For the text-containing cell, return its midpoint in (X, Y) coordinate format. 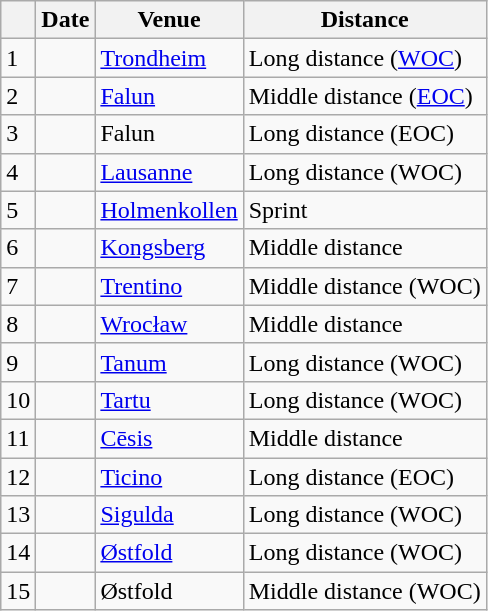
Kongsberg (169, 248)
Trondheim (169, 58)
Holmenkollen (169, 210)
9 (18, 362)
Middle distance (EOC) (364, 96)
Tanum (169, 362)
11 (18, 438)
12 (18, 477)
Trentino (169, 286)
6 (18, 248)
Ticino (169, 477)
Lausanne (169, 172)
Venue (169, 20)
4 (18, 172)
3 (18, 134)
15 (18, 591)
5 (18, 210)
2 (18, 96)
1 (18, 58)
Tartu (169, 400)
Date (66, 20)
Sprint (364, 210)
Wrocław (169, 324)
13 (18, 515)
8 (18, 324)
7 (18, 286)
Sigulda (169, 515)
10 (18, 400)
Cēsis (169, 438)
Distance (364, 20)
14 (18, 553)
